Extract the (x, y) coordinate from the center of the cell holding the provided text.  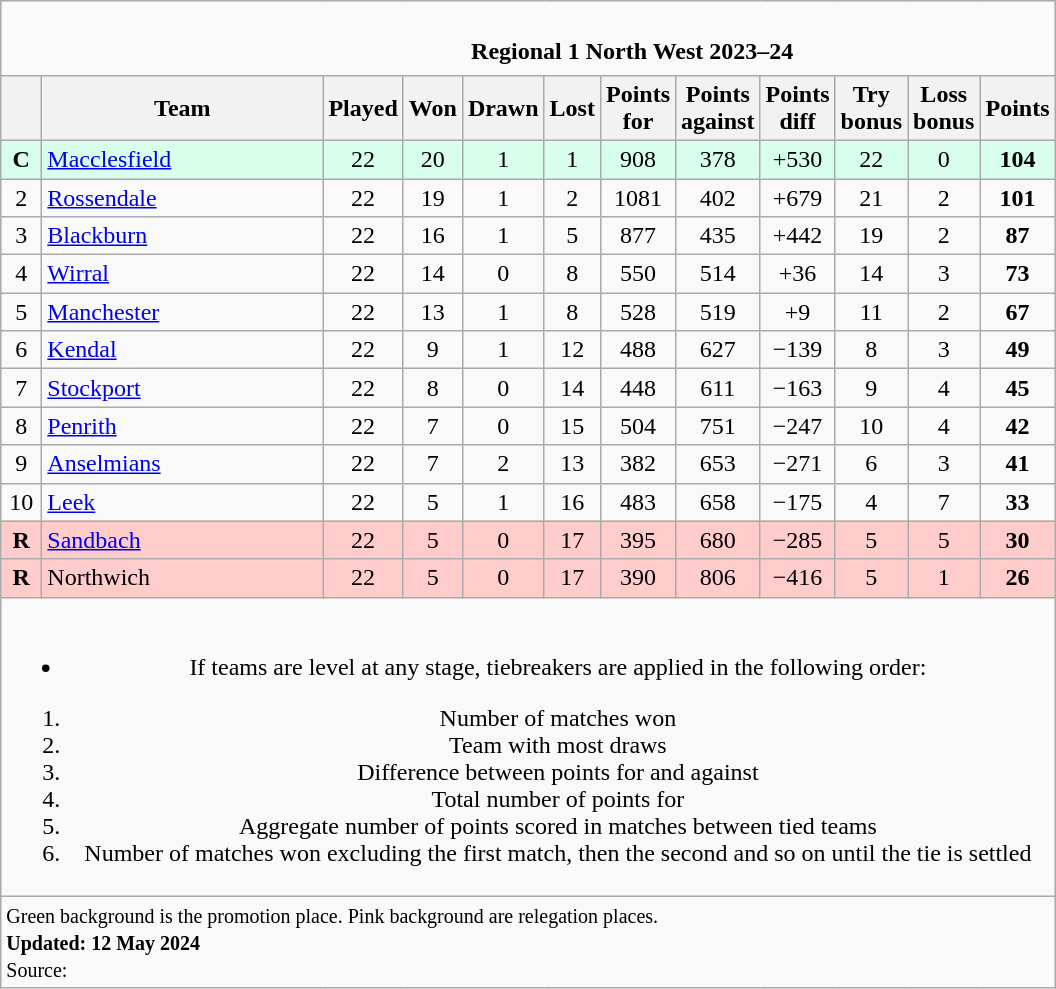
30 (1018, 540)
−139 (798, 350)
Northwich (182, 578)
Points against (718, 108)
751 (718, 426)
Macclesfield (182, 159)
378 (718, 159)
41 (1018, 464)
448 (638, 388)
87 (1018, 236)
Leek (182, 502)
Points (1018, 108)
73 (1018, 274)
519 (718, 312)
1081 (638, 197)
435 (718, 236)
−163 (798, 388)
Kendal (182, 350)
Won (432, 108)
504 (638, 426)
Rossendale (182, 197)
877 (638, 236)
550 (638, 274)
−416 (798, 578)
908 (638, 159)
12 (572, 350)
488 (638, 350)
Team (182, 108)
Green background is the promotion place. Pink background are relegation places.Updated: 12 May 2024Source: (528, 942)
−285 (798, 540)
Points diff (798, 108)
C (22, 159)
+36 (798, 274)
+530 (798, 159)
+679 (798, 197)
42 (1018, 426)
Drawn (503, 108)
45 (1018, 388)
402 (718, 197)
Manchester (182, 312)
658 (718, 502)
49 (1018, 350)
Blackburn (182, 236)
390 (638, 578)
395 (638, 540)
Sandbach (182, 540)
382 (638, 464)
Loss bonus (944, 108)
627 (718, 350)
483 (638, 502)
611 (718, 388)
15 (572, 426)
Stockport (182, 388)
67 (1018, 312)
680 (718, 540)
26 (1018, 578)
Wirral (182, 274)
104 (1018, 159)
528 (638, 312)
33 (1018, 502)
Penrith (182, 426)
Points for (638, 108)
21 (871, 197)
Played (363, 108)
Anselmians (182, 464)
+9 (798, 312)
11 (871, 312)
−271 (798, 464)
−175 (798, 502)
−247 (798, 426)
514 (718, 274)
101 (1018, 197)
Lost (572, 108)
Try bonus (871, 108)
806 (718, 578)
653 (718, 464)
+442 (798, 236)
20 (432, 159)
